Return [X, Y] of the center of cell containing provided text 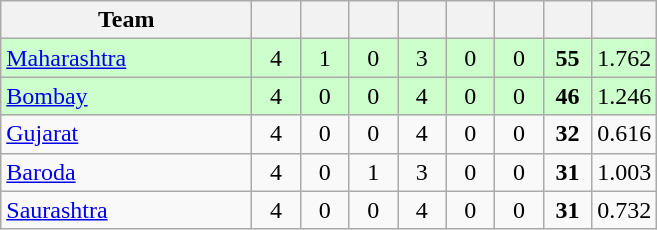
Baroda [126, 172]
55 [568, 58]
Bombay [126, 96]
1.003 [624, 172]
Gujarat [126, 134]
1.246 [624, 96]
46 [568, 96]
Team [126, 20]
1.762 [624, 58]
0.616 [624, 134]
Saurashtra [126, 210]
0.732 [624, 210]
Maharashtra [126, 58]
32 [568, 134]
